From the cell containing the given text, extract its center point as [x, y] coordinate. 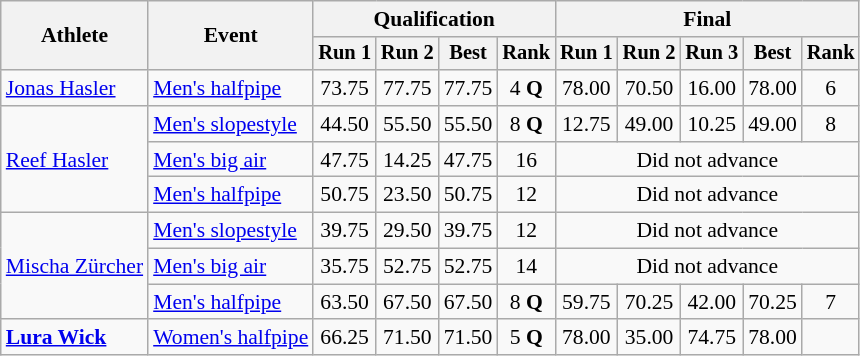
Final [707, 19]
Qualification [434, 19]
74.75 [712, 338]
Event [230, 36]
Jonas Hasler [74, 88]
14.25 [408, 160]
29.50 [408, 231]
14 [526, 267]
66.25 [344, 338]
6 [831, 88]
42.00 [712, 302]
Reef Hasler [74, 160]
16.00 [712, 88]
10.25 [712, 124]
35.75 [344, 267]
35.00 [650, 338]
Mischa Zürcher [74, 266]
Athlete [74, 36]
63.50 [344, 302]
44.50 [344, 124]
7 [831, 302]
8 [831, 124]
59.75 [586, 302]
5 Q [526, 338]
Run 3 [712, 54]
Women's halfpipe [230, 338]
12.75 [586, 124]
70.50 [650, 88]
73.75 [344, 88]
4 Q [526, 88]
16 [526, 160]
Lura Wick [74, 338]
23.50 [408, 195]
